Return the (x, y) coordinate for the center point of the cell that contains the specified text.  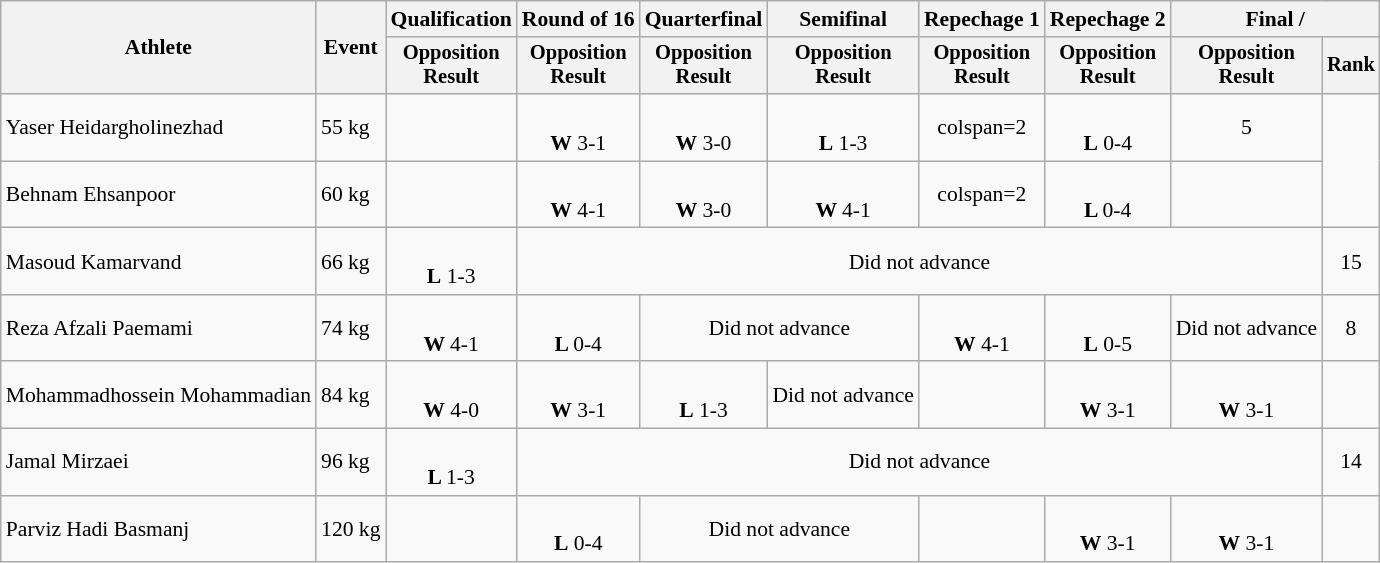
W 4-0 (452, 396)
5 (1247, 128)
Round of 16 (578, 19)
96 kg (350, 462)
Athlete (158, 48)
Mohammadhossein Mohammadian (158, 396)
74 kg (350, 328)
84 kg (350, 396)
Qualification (452, 19)
55 kg (350, 128)
Final / (1276, 19)
Yaser Heidargholinezhad (158, 128)
Jamal Mirzaei (158, 462)
Repechage 2 (1108, 19)
Semifinal (843, 19)
Quarterfinal (704, 19)
Masoud Kamarvand (158, 262)
15 (1351, 262)
L 0-5 (1108, 328)
8 (1351, 328)
14 (1351, 462)
Rank (1351, 66)
Parviz Hadi Basmanj (158, 528)
60 kg (350, 194)
Event (350, 48)
Reza Afzali Paemami (158, 328)
120 kg (350, 528)
66 kg (350, 262)
Repechage 1 (982, 19)
Behnam Ehsanpoor (158, 194)
